From the cell containing the given text, extract its center point as [x, y] coordinate. 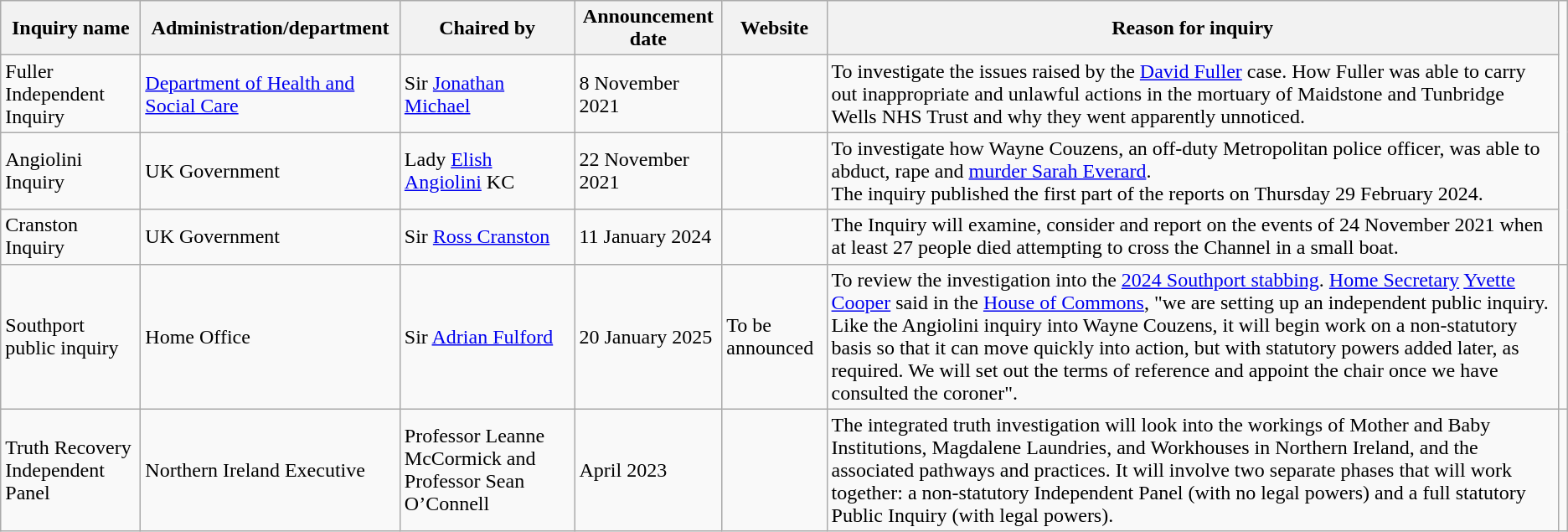
Sir Adrian Fulford [487, 337]
April 2023 [648, 470]
22 November 2021 [648, 171]
11 January 2024 [648, 236]
Lady Elish Angiolini KC [487, 171]
Angiolini Inquiry [70, 171]
Cranston Inquiry [70, 236]
Sir Jonathan Michael [487, 94]
8 November 2021 [648, 94]
Sir Ross Cranston [487, 236]
Professor Leanne McCormick and Professor Sean O’Connell [487, 470]
20 January 2025 [648, 337]
Northern Ireland Executive [270, 470]
Reason for inquiry [1193, 28]
Home Office [270, 337]
Website [774, 28]
Department of Health and Social Care [270, 94]
Administration/department [270, 28]
Inquiry name [70, 28]
To be announced [774, 337]
Southport public inquiry [70, 337]
Chaired by [487, 28]
Announcement date [648, 28]
Truth Recovery Independent Panel [70, 470]
Fuller Independent Inquiry [70, 94]
